Extract the [x, y] coordinate from the center of the cell holding the provided text.  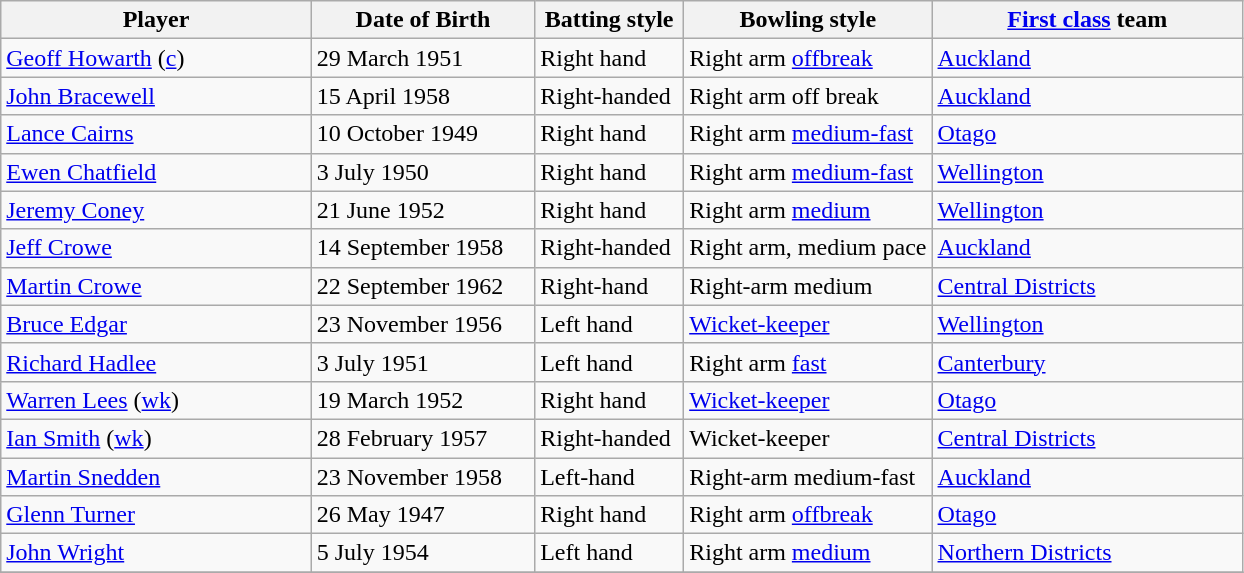
Right-arm medium [808, 286]
Left-hand [610, 477]
Richard Hadlee [156, 362]
Right arm fast [808, 362]
Batting style [610, 20]
Ewen Chatfield [156, 172]
23 November 1956 [423, 324]
Player [156, 20]
Right-hand [610, 286]
15 April 1958 [423, 96]
Jeremy Coney [156, 210]
14 September 1958 [423, 248]
Bowling style [808, 20]
First class team [1087, 20]
Jeff Crowe [156, 248]
Martin Snedden [156, 477]
23 November 1958 [423, 477]
10 October 1949 [423, 134]
John Wright [156, 553]
28 February 1957 [423, 438]
26 May 1947 [423, 515]
Date of Birth [423, 20]
John Bracewell [156, 96]
Bruce Edgar [156, 324]
29 March 1951 [423, 58]
3 July 1951 [423, 362]
5 July 1954 [423, 553]
Right arm, medium pace [808, 248]
19 March 1952 [423, 400]
Right-arm medium-fast [808, 477]
Glenn Turner [156, 515]
3 July 1950 [423, 172]
Lance Cairns [156, 134]
Ian Smith (wk) [156, 438]
Geoff Howarth (c) [156, 58]
Martin Crowe [156, 286]
Warren Lees (wk) [156, 400]
21 June 1952 [423, 210]
Right arm off break [808, 96]
22 September 1962 [423, 286]
Canterbury [1087, 362]
Northern Districts [1087, 553]
